Return (x, y) of the center of cell containing provided text 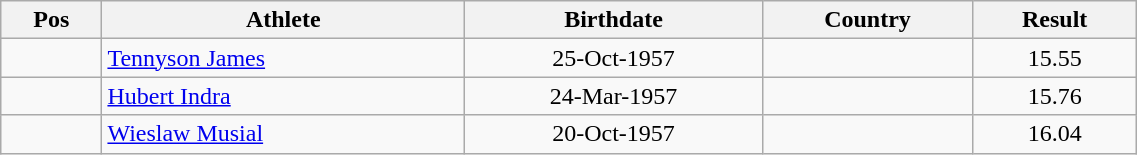
20-Oct-1957 (614, 134)
Pos (52, 20)
Birthdate (614, 20)
Country (867, 20)
15.55 (1055, 58)
24-Mar-1957 (614, 96)
Athlete (284, 20)
Hubert Indra (284, 96)
16.04 (1055, 134)
15.76 (1055, 96)
Wieslaw Musial (284, 134)
Tennyson James (284, 58)
25-Oct-1957 (614, 58)
Result (1055, 20)
